Output the (x, y) coordinate of the center of the cell containing the given text.  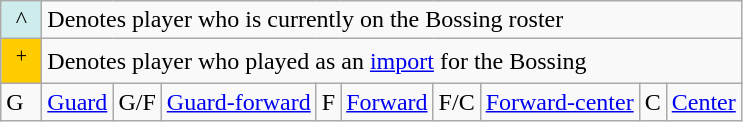
Center (704, 102)
Guard-forward (238, 102)
G/F (137, 102)
Denotes player who is currently on the Bossing roster (392, 20)
Guard (78, 102)
C (652, 102)
Denotes player who played as an import for the Bossing (392, 62)
G (22, 102)
F/C (456, 102)
F (328, 102)
+ (22, 62)
^ (22, 20)
Forward-center (560, 102)
Forward (387, 102)
